For the text-containing cell, return its midpoint in [x, y] coordinate format. 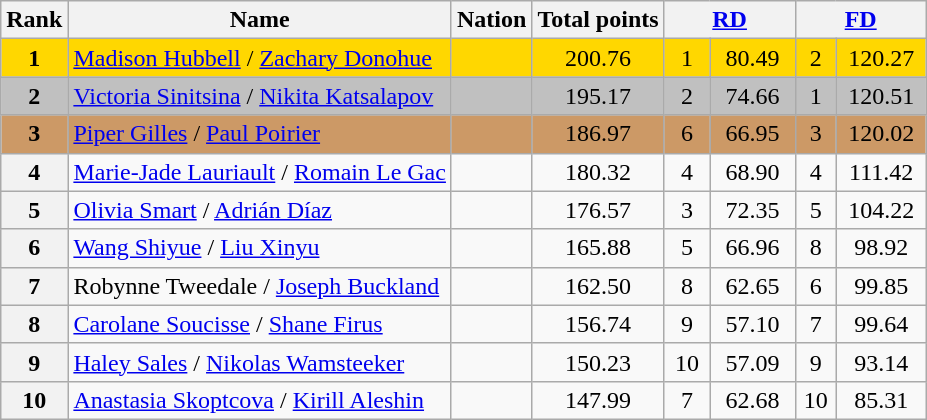
186.97 [598, 134]
93.14 [881, 362]
Marie-Jade Lauriault / Romain Le Gac [260, 172]
66.96 [752, 248]
Rank [34, 20]
99.64 [881, 324]
176.57 [598, 210]
Nation [491, 20]
Name [260, 20]
Olivia Smart / Adrián Díaz [260, 210]
Anastasia Skoptcova / Kirill Aleshin [260, 400]
Madison Hubbell / Zachary Donohue [260, 58]
165.88 [598, 248]
Victoria Sinitsina / Nikita Katsalapov [260, 96]
150.23 [598, 362]
120.51 [881, 96]
80.49 [752, 58]
Haley Sales / Nikolas Wamsteeker [260, 362]
57.10 [752, 324]
180.32 [598, 172]
Robynne Tweedale / Joseph Buckland [260, 286]
62.68 [752, 400]
66.95 [752, 134]
57.09 [752, 362]
200.76 [598, 58]
Piper Gilles / Paul Poirier [260, 134]
147.99 [598, 400]
111.42 [881, 172]
120.02 [881, 134]
104.22 [881, 210]
156.74 [598, 324]
162.50 [598, 286]
62.65 [752, 286]
98.92 [881, 248]
Total points [598, 20]
195.17 [598, 96]
74.66 [752, 96]
99.85 [881, 286]
120.27 [881, 58]
RD [730, 20]
Wang Shiyue / Liu Xinyu [260, 248]
72.35 [752, 210]
Carolane Soucisse / Shane Firus [260, 324]
85.31 [881, 400]
68.90 [752, 172]
FD [860, 20]
